Capture the cell that displays the provided text and extract its [x, y] central coordinate. 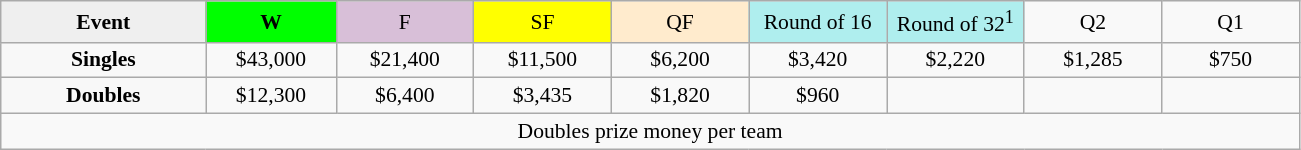
SF [543, 22]
$6,400 [405, 96]
$2,220 [955, 60]
Doubles prize money per team [650, 132]
Round of 321 [955, 22]
$1,820 [680, 96]
$3,435 [543, 96]
$21,400 [405, 60]
$3,420 [818, 60]
$750 [1231, 60]
Q1 [1231, 22]
$960 [818, 96]
W [271, 22]
Event [104, 22]
F [405, 22]
Q2 [1093, 22]
QF [680, 22]
Singles [104, 60]
$12,300 [271, 96]
Doubles [104, 96]
$11,500 [543, 60]
$1,285 [1093, 60]
Round of 16 [818, 22]
$43,000 [271, 60]
$6,200 [680, 60]
